Locate the cell with the specified text and output its (x, y) center coordinate. 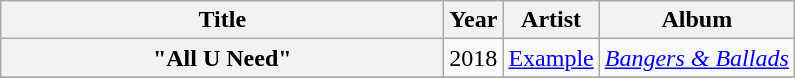
Year (474, 20)
Title (222, 20)
2018 (474, 58)
Artist (551, 20)
Bangers & Ballads (696, 58)
Album (696, 20)
Example (551, 58)
"All U Need" (222, 58)
